Find where the given text appears and provide that cell's center as (X, Y) coordinate. 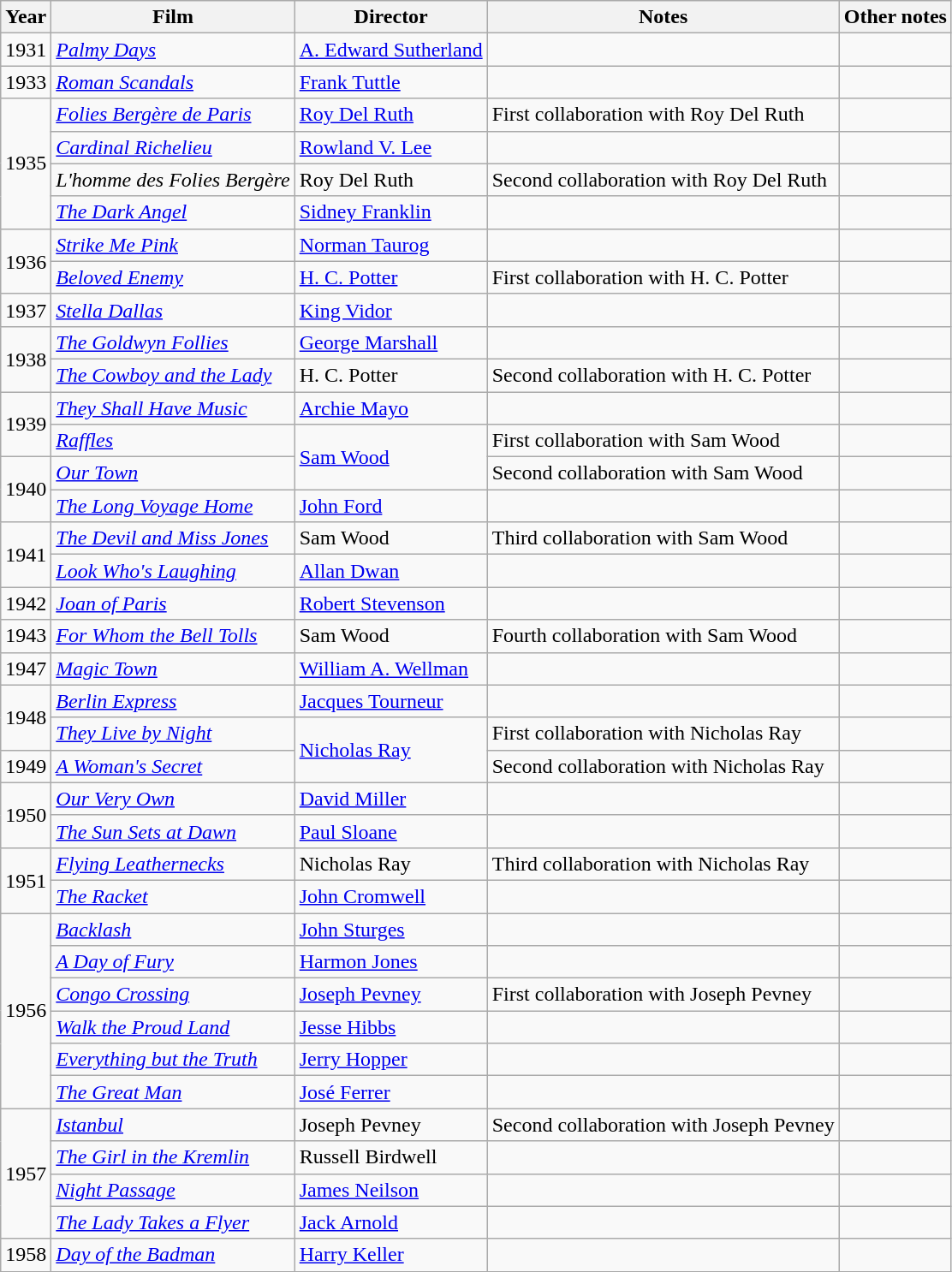
Backlash (173, 929)
1948 (26, 717)
The Racket (173, 896)
Jesse Hibbs (390, 1027)
Norman Taurog (390, 245)
1936 (26, 261)
1931 (26, 50)
Third collaboration with Sam Wood (663, 538)
First collaboration with Sam Wood (663, 441)
A Woman's Secret (173, 766)
Cardinal Richelieu (173, 147)
1935 (26, 163)
Stella Dallas (173, 310)
Paul Sloane (390, 831)
Fourth collaboration with Sam Wood (663, 636)
Harry Keller (390, 1255)
Allan Dwan (390, 571)
Palmy Days (173, 50)
A Day of Fury (173, 962)
1942 (26, 603)
Strike Me Pink (173, 245)
Archie Mayo (390, 408)
King Vidor (390, 310)
1940 (26, 490)
1943 (26, 636)
John Ford (390, 506)
Raffles (173, 441)
First collaboration with H. C. Potter (663, 277)
Beloved Enemy (173, 277)
The Goldwyn Follies (173, 342)
Third collaboration with Nicholas Ray (663, 864)
Director (390, 17)
Other notes (895, 17)
1958 (26, 1255)
A. Edward Sutherland (390, 50)
Our Very Own (173, 799)
Sidney Franklin (390, 212)
John Sturges (390, 929)
David Miller (390, 799)
Our Town (173, 473)
William A. Wellman (390, 669)
Roman Scandals (173, 82)
The Lady Takes a Flyer (173, 1222)
Year (26, 17)
The Long Voyage Home (173, 506)
Walk the Proud Land (173, 1027)
Jacques Tourneur (390, 701)
1951 (26, 880)
1949 (26, 766)
Second collaboration with Joseph Pevney (663, 1125)
The Dark Angel (173, 212)
Jerry Hopper (390, 1060)
The Girl in the Kremlin (173, 1157)
Frank Tuttle (390, 82)
1933 (26, 82)
1947 (26, 669)
Second collaboration with Sam Wood (663, 473)
Berlin Express (173, 701)
The Sun Sets at Dawn (173, 831)
The Devil and Miss Jones (173, 538)
Night Passage (173, 1190)
Flying Leathernecks (173, 864)
For Whom the Bell Tolls (173, 636)
They Shall Have Music (173, 408)
L'homme des Folies Bergère (173, 180)
1957 (26, 1174)
Second collaboration with H. C. Potter (663, 375)
Congo Crossing (173, 995)
1937 (26, 310)
First collaboration with Nicholas Ray (663, 734)
Notes (663, 17)
Second collaboration with Nicholas Ray (663, 766)
The Cowboy and the Lady (173, 375)
Istanbul (173, 1125)
Film (173, 17)
Day of the Badman (173, 1255)
1956 (26, 1010)
They Live by Night (173, 734)
First collaboration with Joseph Pevney (663, 995)
Harmon Jones (390, 962)
Magic Town (173, 669)
Everything but the Truth (173, 1060)
1950 (26, 815)
Jack Arnold (390, 1222)
Joan of Paris (173, 603)
1939 (26, 425)
Second collaboration with Roy Del Ruth (663, 180)
First collaboration with Roy Del Ruth (663, 115)
Robert Stevenson (390, 603)
George Marshall (390, 342)
Look Who's Laughing (173, 571)
Russell Birdwell (390, 1157)
The Great Man (173, 1092)
1941 (26, 555)
Rowland V. Lee (390, 147)
John Cromwell (390, 896)
James Neilson (390, 1190)
1938 (26, 359)
José Ferrer (390, 1092)
Folies Bergère de Paris (173, 115)
